Search for the cell housing the specified text and yield its [X, Y] center coordinate. 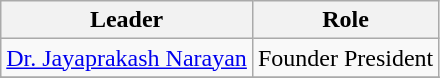
Role [345, 20]
Founder President [345, 58]
Leader [127, 20]
Dr. Jayaprakash Narayan [127, 58]
